From the cell containing the given text, extract its center point as [x, y] coordinate. 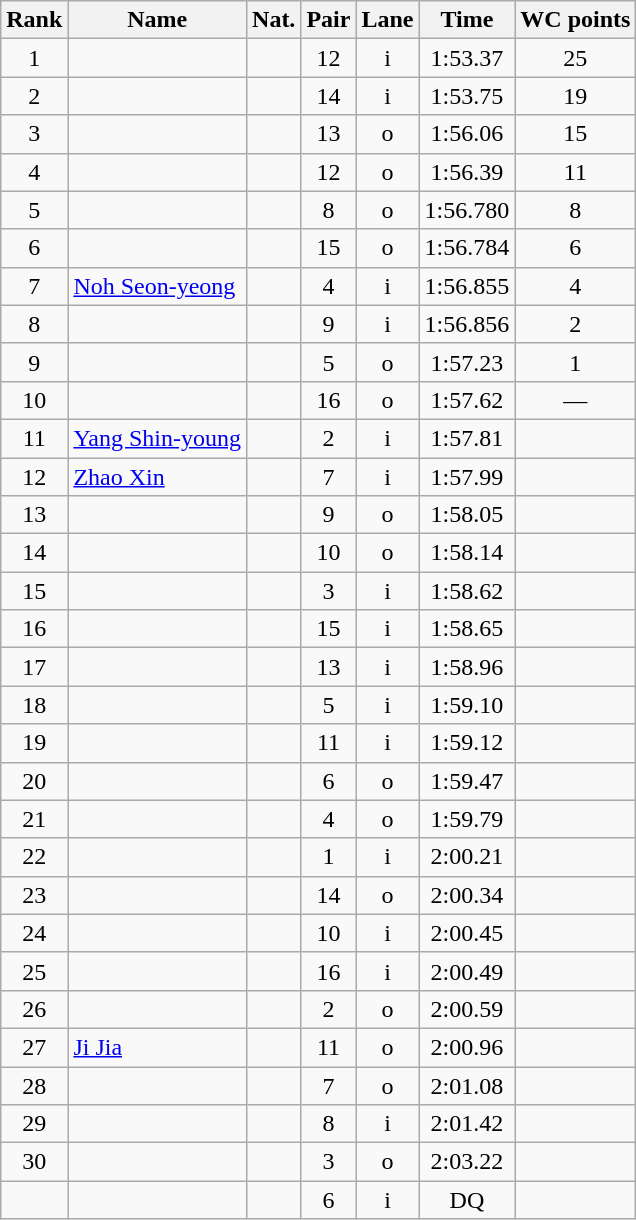
1:58.65 [467, 629]
24 [34, 933]
2:00.96 [467, 1047]
22 [34, 857]
26 [34, 1009]
1:57.99 [467, 477]
1:58.14 [467, 553]
Ji Jia [158, 1047]
2:01.08 [467, 1085]
2:00.45 [467, 933]
1:56.856 [467, 324]
1:53.75 [467, 96]
20 [34, 781]
2:00.49 [467, 971]
— [576, 400]
Lane [388, 20]
2:00.34 [467, 895]
1:59.12 [467, 743]
Noh Seon-yeong [158, 286]
Yang Shin-young [158, 438]
1:59.47 [467, 781]
1:56.784 [467, 248]
30 [34, 1162]
29 [34, 1124]
1:53.37 [467, 58]
Time [467, 20]
1:56.06 [467, 134]
1:57.62 [467, 400]
1:59.10 [467, 705]
1:58.96 [467, 667]
Zhao Xin [158, 477]
DQ [467, 1200]
Name [158, 20]
1:58.62 [467, 591]
23 [34, 895]
Rank [34, 20]
Nat. [274, 20]
1:57.81 [467, 438]
WC points [576, 20]
21 [34, 819]
2:00.59 [467, 1009]
28 [34, 1085]
1:58.05 [467, 515]
27 [34, 1047]
1:56.780 [467, 210]
18 [34, 705]
2:00.21 [467, 857]
1:59.79 [467, 819]
1:56.855 [467, 286]
2:01.42 [467, 1124]
17 [34, 667]
1:56.39 [467, 172]
Pair [328, 20]
1:57.23 [467, 362]
2:03.22 [467, 1162]
